From the cell containing the given text, extract its center point as (X, Y) coordinate. 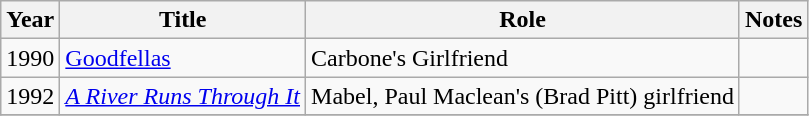
Year (30, 20)
Mabel, Paul Maclean's (Brad Pitt) girlfriend (523, 96)
1992 (30, 96)
1990 (30, 58)
Title (183, 20)
Role (523, 20)
Carbone's Girlfriend (523, 58)
Notes (773, 20)
A River Runs Through It (183, 96)
Goodfellas (183, 58)
